Capture the cell that displays the provided text and extract its (X, Y) central coordinate. 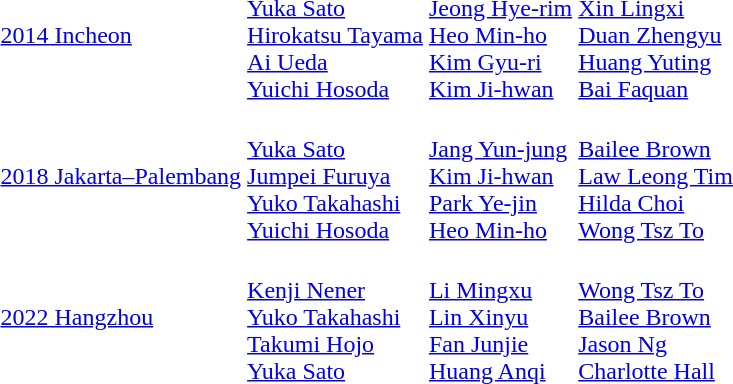
Yuka SatoJumpei FuruyaYuko TakahashiYuichi Hosoda (336, 176)
Jang Yun-jungKim Ji-hwanPark Ye-jinHeo Min-ho (500, 176)
